Output the (X, Y) coordinate of the center of the cell containing the given text.  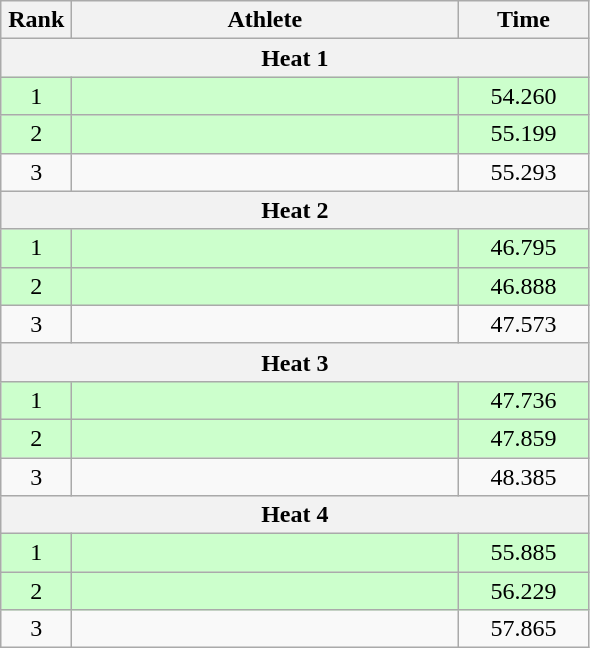
Heat 4 (295, 515)
57.865 (524, 629)
47.573 (524, 324)
Athlete (265, 20)
Heat 1 (295, 58)
55.885 (524, 553)
47.736 (524, 400)
54.260 (524, 96)
56.229 (524, 591)
47.859 (524, 438)
46.888 (524, 286)
46.795 (524, 248)
Heat 3 (295, 362)
Rank (36, 20)
55.199 (524, 134)
Time (524, 20)
Heat 2 (295, 210)
48.385 (524, 477)
55.293 (524, 172)
